Provide the (x, y) coordinate of the cell's center where the given text is located.  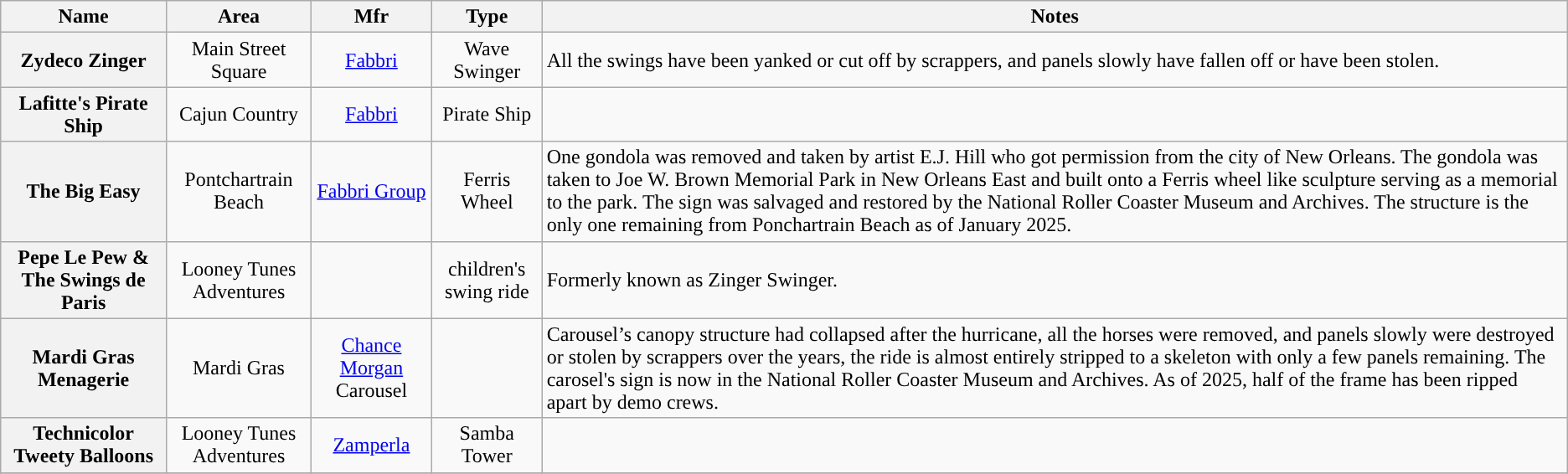
Name (84, 17)
Samba Tower (487, 446)
Mfr (372, 17)
Technicolor Tweety Balloons (84, 446)
All the swings have been yanked or cut off by scrappers, and panels slowly have fallen off or have been stolen. (1055, 60)
Pontchartrain Beach (238, 191)
Zydeco Zinger (84, 60)
Zamperla (372, 446)
Cajun Country (238, 114)
children's swing ride (487, 280)
Ferris Wheel (487, 191)
The Big Easy (84, 191)
Lafitte's Pirate Ship (84, 114)
Mardi Gras Menagerie (84, 368)
Chance Morgan Carousel (372, 368)
Wave Swinger (487, 60)
Main Street Square (238, 60)
Fabbri Group (372, 191)
Formerly known as Zinger Swinger. (1055, 280)
Mardi Gras (238, 368)
Notes (1055, 17)
Pirate Ship (487, 114)
Pepe Le Pew & The Swings de Paris (84, 280)
Area (238, 17)
Type (487, 17)
